Search for the cell housing the specified text and yield its [x, y] center coordinate. 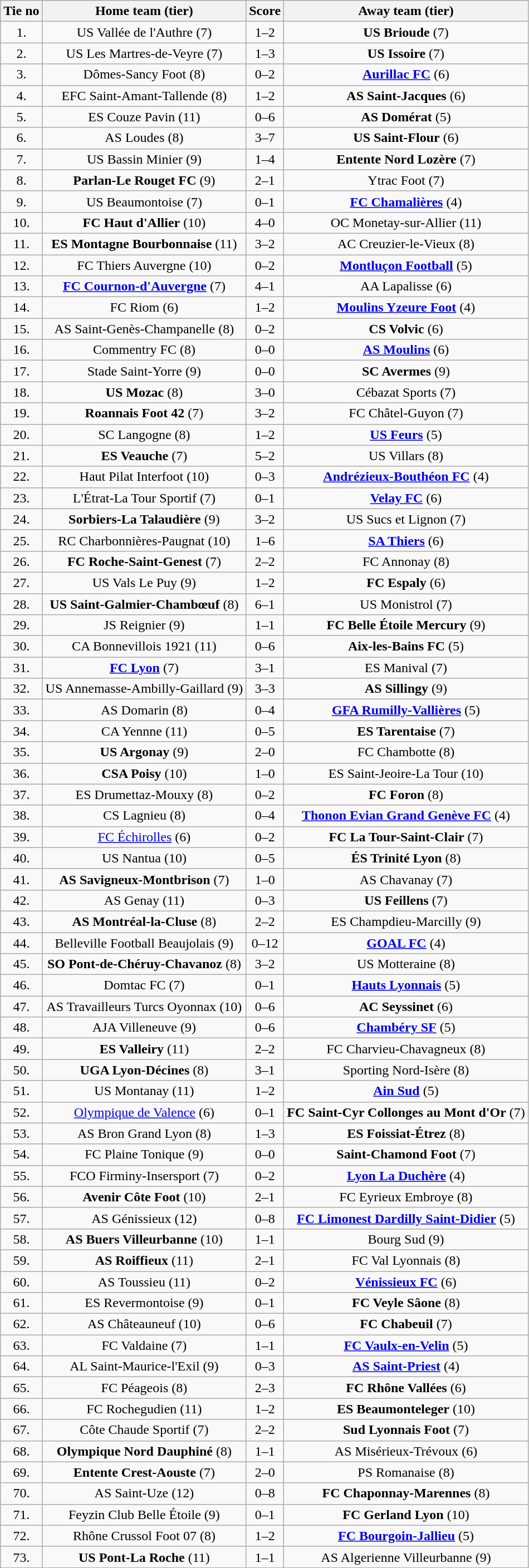
US Pont-La Roche (11) [144, 1557]
64. [21, 1367]
AS Moulins (6) [406, 350]
38. [21, 816]
US Vallée de l'Authre (7) [144, 32]
69. [21, 1472]
1. [21, 32]
FC Bourgoin-Jallieu (5) [406, 1536]
61. [21, 1303]
16. [21, 350]
5. [21, 117]
FC Charvieu-Chavagneux (8) [406, 1049]
4–0 [265, 223]
AS Roiffieux (11) [144, 1260]
FC Eyrieux Embroye (8) [406, 1197]
Aix-les-Bains FC (5) [406, 647]
FC Chamalières (4) [406, 201]
17. [21, 371]
FC Vaulx-en-Velin (5) [406, 1345]
22. [21, 477]
SC Langogne (8) [144, 435]
51. [21, 1091]
72. [21, 1536]
44. [21, 943]
FC Foron (8) [406, 795]
18. [21, 392]
CS Volvic (6) [406, 329]
7. [21, 159]
43. [21, 921]
ES Tarentaise (7) [406, 731]
US Bassin Minier (9) [144, 159]
CA Yennne (11) [144, 731]
Entente Crest-Aouste (7) [144, 1472]
Moulins Yzeure Foot (4) [406, 308]
FCO Firminy-Insersport (7) [144, 1176]
FC Valdaine (7) [144, 1345]
GOAL FC (4) [406, 943]
Sporting Nord-Isère (8) [406, 1070]
ÉS Trinité Lyon (8) [406, 858]
29. [21, 625]
CS Lagnieu (8) [144, 816]
32. [21, 689]
ES Manival (7) [406, 668]
SA Thiers (6) [406, 540]
AS Saint-Uze (12) [144, 1493]
FC Limonest Dardilly Saint-Didier (5) [406, 1218]
AS Sillingy (9) [406, 689]
FC Rhône Vallées (6) [406, 1388]
US Villars (8) [406, 456]
49. [21, 1049]
US Monistrol (7) [406, 604]
US Issoire (7) [406, 53]
US Montanay (11) [144, 1091]
Avenir Côte Foot (10) [144, 1197]
Montluçon Football (5) [406, 265]
FC Lyon (7) [144, 668]
10. [21, 223]
60. [21, 1281]
AS Misérieux-Trévoux (6) [406, 1451]
US Sucs et Lignon (7) [406, 519]
63. [21, 1345]
FC Rochegudien (11) [144, 1409]
FC Chambotte (8) [406, 752]
ES Drumettaz-Mouxy (8) [144, 795]
US Brioude (7) [406, 32]
47. [21, 1007]
US Feillens (7) [406, 900]
AS Génissieux (12) [144, 1218]
FC Péageois (8) [144, 1388]
71. [21, 1515]
CA Bonnevillois 1921 (11) [144, 647]
26. [21, 561]
30. [21, 647]
SO Pont-de-Chéruy-Chavanoz (8) [144, 964]
9. [21, 201]
ES Beaumonteleger (10) [406, 1409]
AA Lapalisse (6) [406, 287]
AS Chavanay (7) [406, 879]
AC Creuzier-le-Vieux (8) [406, 244]
ES Saint-Jeoire-La Tour (10) [406, 773]
42. [21, 900]
Cébazat Sports (7) [406, 392]
US Mozac (8) [144, 392]
13. [21, 287]
FC Cournon-d'Auvergne (7) [144, 287]
AS Saint-Priest (4) [406, 1367]
UGA Lyon-Décines (8) [144, 1070]
FC Gerland Lyon (10) [406, 1515]
68. [21, 1451]
FC Veyle Sâone (8) [406, 1303]
Olympique de Valence (6) [144, 1112]
US Vals Le Puy (9) [144, 583]
FC Belle Étoile Mercury (9) [406, 625]
Andrézieux-Bouthéon FC (4) [406, 477]
41. [21, 879]
US Nantua (10) [144, 858]
70. [21, 1493]
US Annemasse-Ambilly-Gaillard (9) [144, 689]
ES Champdieu-Marcilly (9) [406, 921]
AS Châteauneuf (10) [144, 1324]
Parlan-Le Rouget FC (9) [144, 180]
FC Espaly (6) [406, 583]
AS Algerienne Villeurbanne (9) [406, 1557]
1–4 [265, 159]
FC Échirolles (6) [144, 837]
3–3 [265, 689]
EFC Saint-Amant-Tallende (8) [144, 96]
US Motteraine (8) [406, 964]
Tie no [21, 11]
Olympique Nord Dauphiné (8) [144, 1451]
SC Avermes (9) [406, 371]
AS Buers Villeurbanne (10) [144, 1239]
US Saint-Galmier-Chambœuf (8) [144, 604]
Sud Lyonnais Foot (7) [406, 1430]
US Argonay (9) [144, 752]
4–1 [265, 287]
Domtac FC (7) [144, 985]
67. [21, 1430]
34. [21, 731]
CSA Poisy (10) [144, 773]
Côte Chaude Sportif (7) [144, 1430]
56. [21, 1197]
19. [21, 413]
FC Riom (6) [144, 308]
AS Genay (11) [144, 900]
59. [21, 1260]
ES Valleiry (11) [144, 1049]
FC Châtel-Guyon (7) [406, 413]
6–1 [265, 604]
OC Monetay-sur-Allier (11) [406, 223]
FC Val Lyonnais (8) [406, 1260]
52. [21, 1112]
ES Veauche (7) [144, 456]
23. [21, 498]
3–0 [265, 392]
Stade Saint-Yorre (9) [144, 371]
AS Montréal-la-Cluse (8) [144, 921]
FC Annonay (8) [406, 561]
65. [21, 1388]
Ytrac Foot (7) [406, 180]
73. [21, 1557]
20. [21, 435]
Haut Pilat Interfoot (10) [144, 477]
ES Foissiat-Étrez (8) [406, 1133]
Bourg Sud (9) [406, 1239]
45. [21, 964]
57. [21, 1218]
AS Bron Grand Lyon (8) [144, 1133]
36. [21, 773]
FC Thiers Auvergne (10) [144, 265]
AC Seyssinet (6) [406, 1007]
Vénissieux FC (6) [406, 1281]
US Feurs (5) [406, 435]
Rhône Crussol Foot 07 (8) [144, 1536]
Thonon Evian Grand Genève FC (4) [406, 816]
Feyzin Club Belle Étoile (9) [144, 1515]
6. [21, 138]
3. [21, 75]
50. [21, 1070]
5–2 [265, 456]
AJA Villeneuve (9) [144, 1028]
L'Étrat-La Tour Sportif (7) [144, 498]
33. [21, 710]
AS Toussieu (11) [144, 1281]
AS Saint-Jacques (6) [406, 96]
2. [21, 53]
PS Romanaise (8) [406, 1472]
8. [21, 180]
Saint-Chamond Foot (7) [406, 1155]
14. [21, 308]
Belleville Football Beaujolais (9) [144, 943]
28. [21, 604]
FC Roche-Saint-Genest (7) [144, 561]
48. [21, 1028]
Away team (tier) [406, 11]
35. [21, 752]
58. [21, 1239]
39. [21, 837]
12. [21, 265]
27. [21, 583]
40. [21, 858]
Sorbiers-La Talaudière (9) [144, 519]
53. [21, 1133]
54. [21, 1155]
Score [265, 11]
1–6 [265, 540]
US Les Martres-de-Veyre (7) [144, 53]
FC Plaine Tonique (9) [144, 1155]
FC Chaponnay-Marennes (8) [406, 1493]
AL Saint-Maurice-l'Exil (9) [144, 1367]
Aurillac FC (6) [406, 75]
21. [21, 456]
Dômes-Sancy Foot (8) [144, 75]
3–7 [265, 138]
FC Saint-Cyr Collonges au Mont d'Or (7) [406, 1112]
0–12 [265, 943]
AS Domarin (8) [144, 710]
Lyon La Duchère (4) [406, 1176]
62. [21, 1324]
AS Savigneux-Montbrison (7) [144, 879]
37. [21, 795]
Ain Sud (5) [406, 1091]
Home team (tier) [144, 11]
66. [21, 1409]
ES Revermontoise (9) [144, 1303]
2–3 [265, 1388]
25. [21, 540]
Commentry FC (8) [144, 350]
AS Domérat (5) [406, 117]
31. [21, 668]
24. [21, 519]
FC Chabeuil (7) [406, 1324]
Hauts Lyonnais (5) [406, 985]
46. [21, 985]
Velay FC (6) [406, 498]
JS Reignier (9) [144, 625]
GFA Rumilly-Vallières (5) [406, 710]
ES Montagne Bourbonnaise (11) [144, 244]
AS Loudes (8) [144, 138]
Entente Nord Lozère (7) [406, 159]
ES Couze Pavin (11) [144, 117]
US Saint-Flour (6) [406, 138]
FC La Tour-Saint-Clair (7) [406, 837]
Chambéry SF (5) [406, 1028]
AS Travailleurs Turcs Oyonnax (10) [144, 1007]
US Beaumontoise (7) [144, 201]
55. [21, 1176]
FC Haut d'Allier (10) [144, 223]
AS Saint-Genès-Champanelle (8) [144, 329]
4. [21, 96]
11. [21, 244]
15. [21, 329]
Roannais Foot 42 (7) [144, 413]
RC Charbonnières-Paugnat (10) [144, 540]
